Pinpoint the cell where the given text exists, returning its [X, Y] midpoint coordinate. 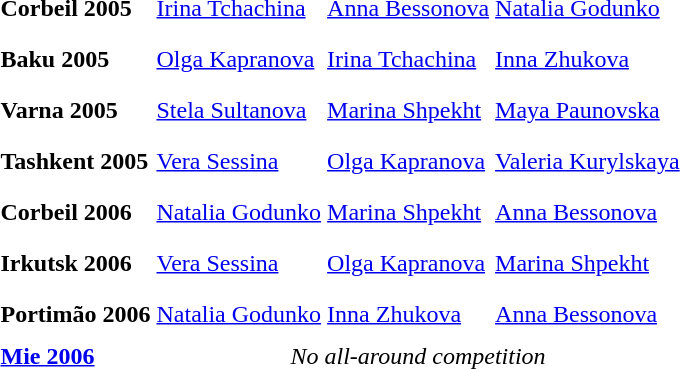
Inna Zhukova [408, 314]
Stela Sultanova [239, 110]
Irina Tchachina [408, 59]
